Return [x, y] of the center of cell containing provided text 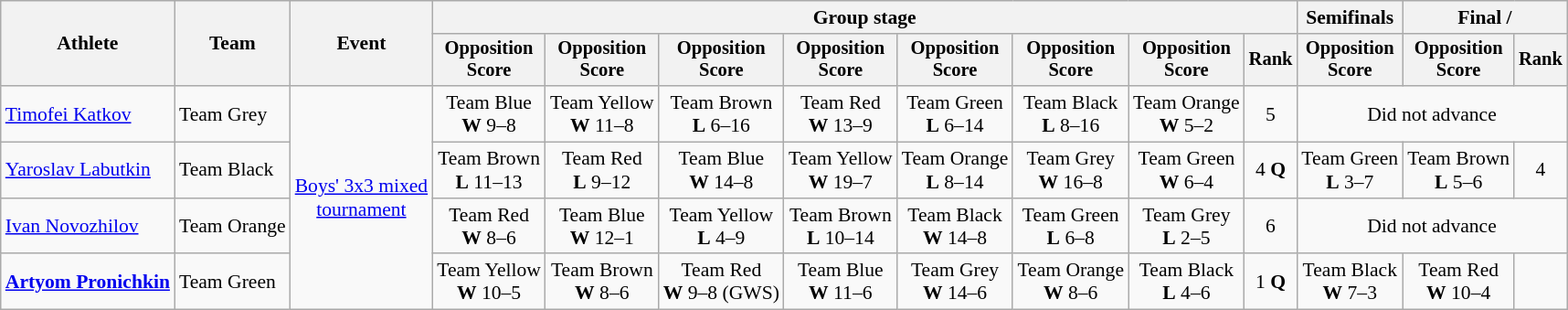
Team BlackW 14–8 [956, 227]
Event [362, 44]
6 [1271, 227]
Team BlueW 11–6 [841, 282]
Team BlackW 7–3 [1350, 282]
Team Grey [232, 113]
Team GreenL 3–7 [1350, 170]
Group stage [864, 17]
4 Q [1271, 170]
Team YellowW 19–7 [841, 170]
Team OrangeW 8–6 [1071, 282]
Team BrownL 10–14 [841, 227]
Team BrownL 6–16 [722, 113]
Athlete [88, 44]
Team GreyL 2–5 [1186, 227]
Artyom Pronichkin [88, 282]
Team RedW 9–8 (GWS) [722, 282]
Team BrownL 5–6 [1458, 170]
Team BrownL 11–13 [489, 170]
Timofei Katkov [88, 113]
Team RedW 10–4 [1458, 282]
Yaroslav Labutkin [88, 170]
Team BrownW 8–6 [602, 282]
Team OrangeW 5–2 [1186, 113]
Team RedW 13–9 [841, 113]
Team BlackL 4–6 [1186, 282]
Team GreyW 14–6 [956, 282]
1 Q [1271, 282]
Team Orange [232, 227]
Team GreenW 6–4 [1186, 170]
Team GreenL 6–14 [956, 113]
Team BlueW 14–8 [722, 170]
Semifinals [1350, 17]
4 [1541, 170]
Team GreyW 16–8 [1071, 170]
Team Black [232, 170]
Team BlueW 9–8 [489, 113]
Boys' 3x3 mixedtournament [362, 198]
5 [1271, 113]
Team YellowW 11–8 [602, 113]
Team Green [232, 282]
Team BlueW 12–1 [602, 227]
Team YellowW 10–5 [489, 282]
Team RedL 9–12 [602, 170]
Ivan Novozhilov [88, 227]
Team [232, 44]
Team GreenL 6–8 [1071, 227]
Team YellowL 4–9 [722, 227]
Team BlackL 8–16 [1071, 113]
Team RedW 8–6 [489, 227]
Final / [1485, 17]
Team OrangeL 8–14 [956, 170]
